Pinpoint the cell where the given text exists, returning its (x, y) midpoint coordinate. 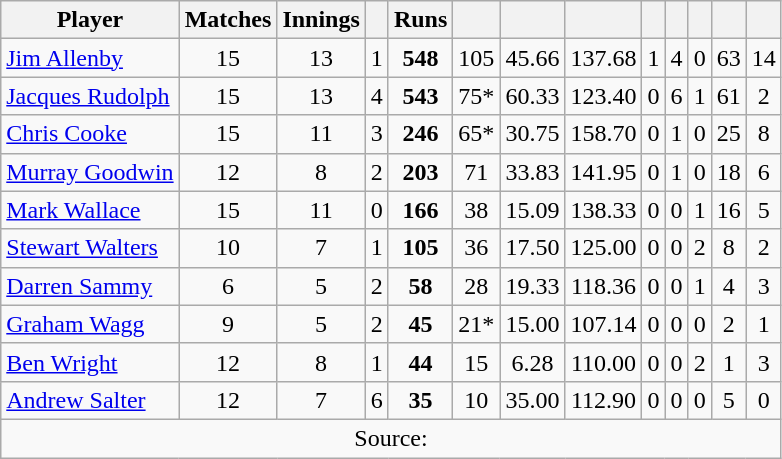
16 (728, 210)
17.50 (532, 248)
35.00 (532, 400)
Runs (420, 20)
Jim Allenby (90, 58)
14 (764, 58)
166 (420, 210)
246 (420, 134)
138.33 (604, 210)
21* (476, 324)
Mark Wallace (90, 210)
33.83 (532, 172)
63 (728, 58)
45.66 (532, 58)
123.40 (604, 96)
35 (420, 400)
Darren Sammy (90, 286)
15.09 (532, 210)
Andrew Salter (90, 400)
158.70 (604, 134)
Matches (228, 20)
Murray Goodwin (90, 172)
25 (728, 134)
203 (420, 172)
Graham Wagg (90, 324)
60.33 (532, 96)
543 (420, 96)
Chris Cooke (90, 134)
36 (476, 248)
38 (476, 210)
28 (476, 286)
6.28 (532, 362)
75* (476, 96)
Player (90, 20)
9 (228, 324)
125.00 (604, 248)
44 (420, 362)
30.75 (532, 134)
65* (476, 134)
58 (420, 286)
Jacques Rudolph (90, 96)
45 (420, 324)
Source: (392, 438)
118.36 (604, 286)
61 (728, 96)
Stewart Walters (90, 248)
15.00 (532, 324)
548 (420, 58)
107.14 (604, 324)
110.00 (604, 362)
19.33 (532, 286)
112.90 (604, 400)
Ben Wright (90, 362)
Innings (321, 20)
18 (728, 172)
71 (476, 172)
141.95 (604, 172)
137.68 (604, 58)
